Find where the given text appears and provide that cell's center as [x, y] coordinate. 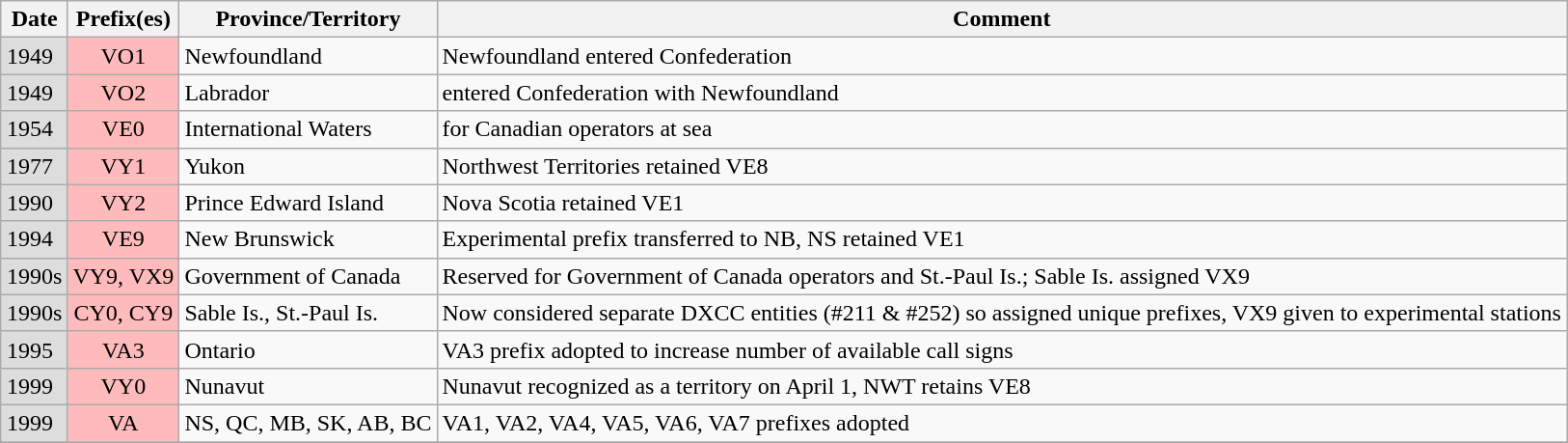
Reserved for Government of Canada operators and St.-Paul Is.; Sable Is. assigned VX9 [1002, 276]
Comment [1002, 19]
Northwest Territories retained VE8 [1002, 166]
CY0, CY9 [123, 313]
Labrador [309, 93]
Nunavut [309, 386]
VA [123, 423]
Newfoundland [309, 56]
Date [34, 19]
VO2 [123, 93]
for Canadian operators at sea [1002, 129]
VE9 [123, 239]
Now considered separate DXCC entities (#211 & #252) so assigned unique prefixes, VX9 given to experimental stations [1002, 313]
NS, QC, MB, SK, AB, BC [309, 423]
VE0 [123, 129]
1990 [34, 203]
1954 [34, 129]
Ontario [309, 349]
Sable Is., St.-Paul Is. [309, 313]
VA1, VA2, VA4, VA5, VA6, VA7 prefixes adopted [1002, 423]
Government of Canada [309, 276]
Province/Territory [309, 19]
VA3 [123, 349]
International Waters [309, 129]
VO1 [123, 56]
Prince Edward Island [309, 203]
Newfoundland entered Confederation [1002, 56]
entered Confederation with Newfoundland [1002, 93]
VY2 [123, 203]
VY1 [123, 166]
Yukon [309, 166]
New Brunswick [309, 239]
VY0 [123, 386]
Nova Scotia retained VE1 [1002, 203]
VY9, VX9 [123, 276]
Prefix(es) [123, 19]
1995 [34, 349]
Experimental prefix transferred to NB, NS retained VE1 [1002, 239]
1994 [34, 239]
VA3 prefix adopted to increase number of available call signs [1002, 349]
1977 [34, 166]
Nunavut recognized as a territory on April 1, NWT retains VE8 [1002, 386]
